Output the [x, y] coordinate of the center of the cell containing the given text.  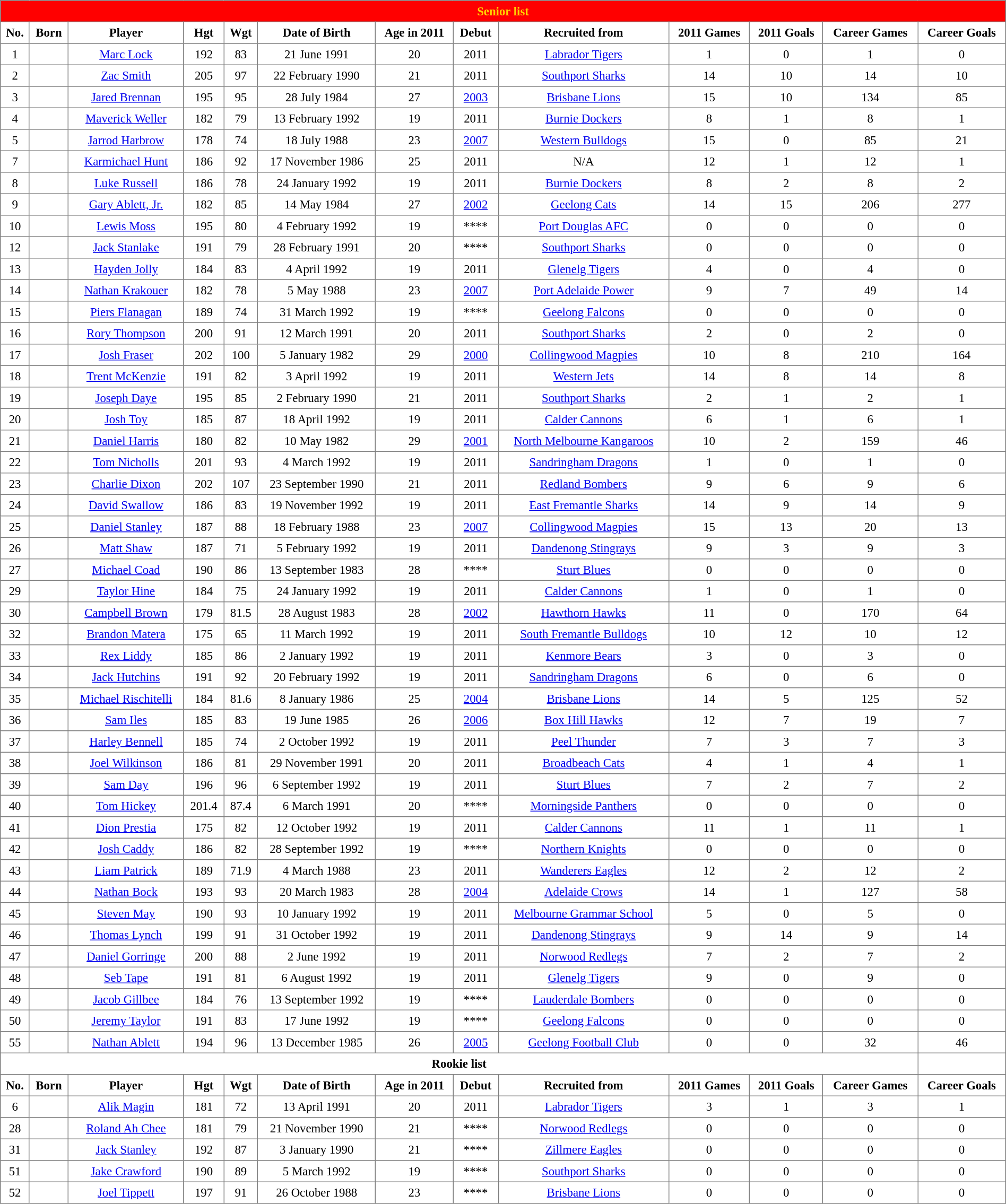
Peel Thunder [584, 741]
Dion Prestia [126, 827]
134 [870, 97]
Daniel Gorringe [126, 956]
6 September 1992 [317, 784]
14 May 1984 [317, 204]
43 [15, 870]
6 August 1992 [317, 978]
44 [15, 892]
2 February 1990 [317, 398]
Roland Ah Chee [126, 1128]
39 [15, 784]
97 [241, 75]
Karmichael Hunt [126, 161]
Rex Liddy [126, 656]
Steven May [126, 913]
Maverick Weller [126, 118]
North Melbourne Kangaroos [584, 441]
Marc Lock [126, 54]
Harley Bennell [126, 741]
3 April 1992 [317, 376]
2001 [475, 441]
107 [241, 484]
197 [204, 1192]
81.5 [241, 613]
Geelong Cats [584, 204]
159 [870, 441]
48 [15, 978]
2 January 1992 [317, 656]
29 November 1991 [317, 763]
20 February 1992 [317, 677]
16 [15, 333]
28 February 1991 [317, 247]
199 [204, 935]
18 [15, 376]
210 [870, 355]
36 [15, 720]
277 [962, 204]
37 [15, 741]
5 January 1982 [317, 355]
Northern Knights [584, 849]
12 March 1991 [317, 333]
58 [962, 892]
10 January 1992 [317, 913]
Sam Day [126, 784]
28 August 1983 [317, 613]
196 [204, 784]
Brandon Matera [126, 634]
3 January 1990 [317, 1149]
Taylor Hine [126, 591]
Jack Stanlake [126, 247]
22 [15, 462]
Jared Brennan [126, 97]
205 [204, 75]
28 July 1984 [317, 97]
Lauderdale Bombers [584, 999]
170 [870, 613]
Trent McKenzie [126, 376]
Broadbeach Cats [584, 763]
12 October 1992 [317, 827]
N/A [584, 161]
4 March 1992 [317, 462]
11 March 1992 [317, 634]
Daniel Stanley [126, 527]
Nathan Ablett [126, 1042]
19 June 1985 [317, 720]
Lewis Moss [126, 226]
Matt Shaw [126, 548]
Seb Tape [126, 978]
Box Hill Hawks [584, 720]
21 November 1990 [317, 1128]
64 [962, 613]
Thomas Lynch [126, 935]
55 [15, 1042]
75 [241, 591]
Nathan Bock [126, 892]
179 [204, 613]
180 [204, 441]
31 [15, 1149]
23 September 1990 [317, 484]
Jake Crawford [126, 1171]
6 March 1991 [317, 806]
31 March 1992 [317, 312]
164 [962, 355]
Geelong Football Club [584, 1042]
Michael Coad [126, 570]
20 March 1983 [317, 892]
Kenmore Bears [584, 656]
31 October 1992 [317, 935]
5 February 1992 [317, 548]
87.4 [241, 806]
17 November 1986 [317, 161]
28 September 1992 [317, 849]
4 February 1992 [317, 226]
4 April 1992 [317, 269]
76 [241, 999]
201 [204, 462]
71 [241, 548]
89 [241, 1171]
Jeremy Taylor [126, 1020]
Luke Russell [126, 183]
Michael Rischitelli [126, 699]
Daniel Harris [126, 441]
4 March 1988 [317, 870]
41 [15, 827]
Tom Nicholls [126, 462]
Josh Fraser [126, 355]
45 [15, 913]
South Fremantle Bulldogs [584, 634]
80 [241, 226]
Piers Flanagan [126, 312]
13 September 1983 [317, 570]
72 [241, 1106]
33 [15, 656]
40 [15, 806]
50 [15, 1020]
Charlie Dixon [126, 484]
Jack Hutchins [126, 677]
Senior list [503, 11]
Campbell Brown [126, 613]
Zac Smith [126, 75]
2003 [475, 97]
35 [15, 699]
10 May 1982 [317, 441]
Alik Magin [126, 1106]
201.4 [204, 806]
22 February 1990 [317, 75]
Liam Patrick [126, 870]
42 [15, 849]
13 December 1985 [317, 1042]
206 [870, 204]
178 [204, 140]
Josh Caddy [126, 849]
Adelaide Crows [584, 892]
19 November 1992 [317, 505]
2 October 1992 [317, 741]
8 January 1986 [317, 699]
Redland Bombers [584, 484]
194 [204, 1042]
81.6 [241, 699]
17 [15, 355]
Nathan Krakouer [126, 290]
Joel Wilkinson [126, 763]
30 [15, 613]
Wanderers Eagles [584, 870]
Tom Hickey [126, 806]
Sam Iles [126, 720]
13 February 1992 [317, 118]
13 April 1991 [317, 1106]
47 [15, 956]
26 October 1988 [317, 1192]
125 [870, 699]
Western Jets [584, 376]
Josh Toy [126, 419]
71.9 [241, 870]
Rory Thompson [126, 333]
5 March 1992 [317, 1171]
2 June 1992 [317, 956]
Melbourne Grammar School [584, 913]
65 [241, 634]
Joseph Daye [126, 398]
18 July 1988 [317, 140]
13 September 1992 [317, 999]
East Fremantle Sharks [584, 505]
34 [15, 677]
2006 [475, 720]
127 [870, 892]
David Swallow [126, 505]
Zillmere Eagles [584, 1149]
Joel Tippett [126, 1192]
Hayden Jolly [126, 269]
Morningside Panthers [584, 806]
18 February 1988 [317, 527]
193 [204, 892]
Gary Ablett, Jr. [126, 204]
Western Bulldogs [584, 140]
2005 [475, 1042]
18 April 1992 [317, 419]
5 May 1988 [317, 290]
2000 [475, 355]
51 [15, 1171]
38 [15, 763]
Jack Stanley [126, 1149]
Jarrod Harbrow [126, 140]
Hawthorn Hawks [584, 613]
Port Douglas AFC [584, 226]
100 [241, 355]
Jacob Gillbee [126, 999]
24 [15, 505]
Rookie list [459, 1063]
95 [241, 97]
Port Adelaide Power [584, 290]
21 June 1991 [317, 54]
17 June 1992 [317, 1020]
